Find where the given text appears and provide that cell's center as [X, Y] coordinate. 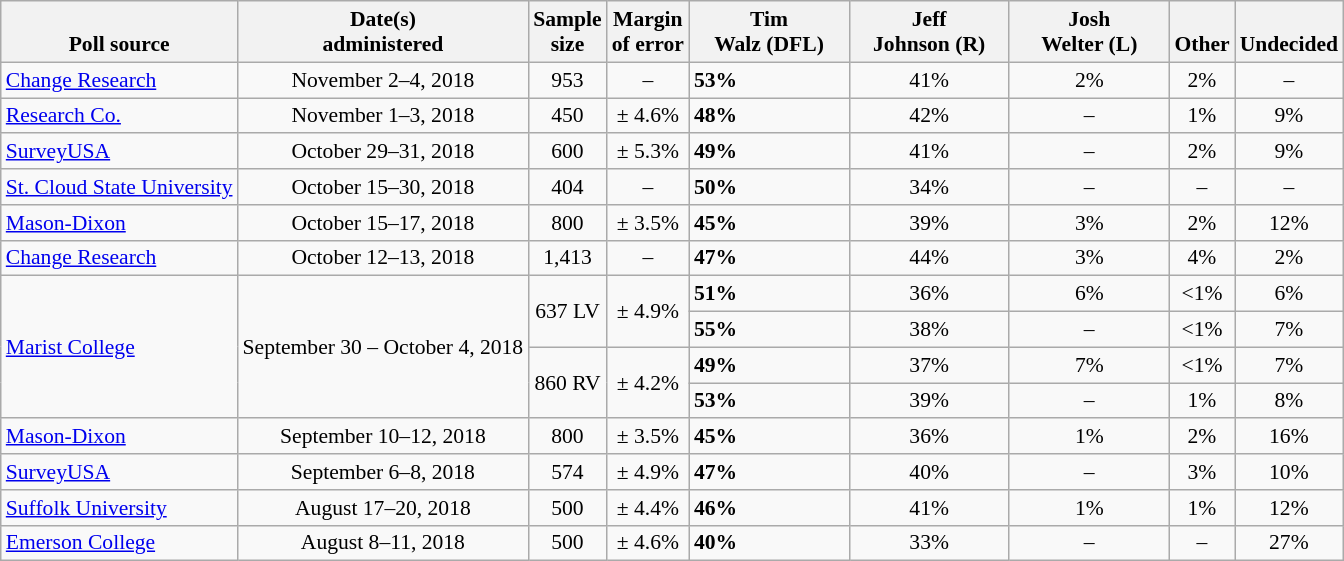
450 [567, 116]
33% [929, 543]
27% [1289, 543]
Marist College [120, 347]
August 17–20, 2018 [384, 508]
Research Co. [120, 116]
16% [1289, 437]
55% [769, 330]
38% [929, 330]
1,413 [567, 258]
10% [1289, 472]
44% [929, 258]
JoshWelter (L) [1089, 32]
37% [929, 365]
4% [1202, 258]
JeffJohnson (R) [929, 32]
Poll source [120, 32]
TimWalz (DFL) [769, 32]
August 8–11, 2018 [384, 543]
51% [769, 294]
Samplesize [567, 32]
860 RV [567, 382]
October 15–17, 2018 [384, 223]
Undecided [1289, 32]
October 29–31, 2018 [384, 152]
September 10–12, 2018 [384, 437]
St. Cloud State University [120, 187]
Suffolk University [120, 508]
42% [929, 116]
48% [769, 116]
± 4.4% [648, 508]
600 [567, 152]
953 [567, 80]
November 2–4, 2018 [384, 80]
8% [1289, 401]
October 15–30, 2018 [384, 187]
Date(s)administered [384, 32]
404 [567, 187]
± 4.2% [648, 382]
September 30 – October 4, 2018 [384, 347]
Other [1202, 32]
34% [929, 187]
November 1–3, 2018 [384, 116]
Marginof error [648, 32]
46% [769, 508]
± 5.3% [648, 152]
October 12–13, 2018 [384, 258]
637 LV [567, 312]
574 [567, 472]
September 6–8, 2018 [384, 472]
Emerson College [120, 543]
50% [769, 187]
